Output the (x, y) coordinate of the center of the cell containing the given text.  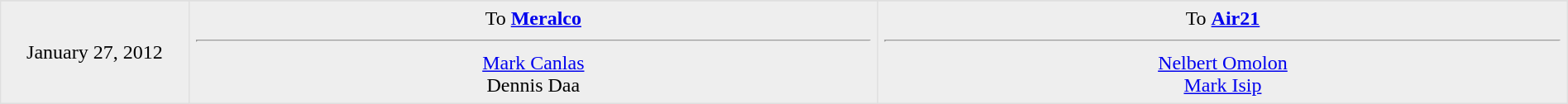
To Air21Nelbert OmolonMark Isip (1223, 52)
To MeralcoMark CanlasDennis Daa (533, 52)
January 27, 2012 (94, 52)
